Provide the [x, y] coordinate of the cell's center where the given text is located.  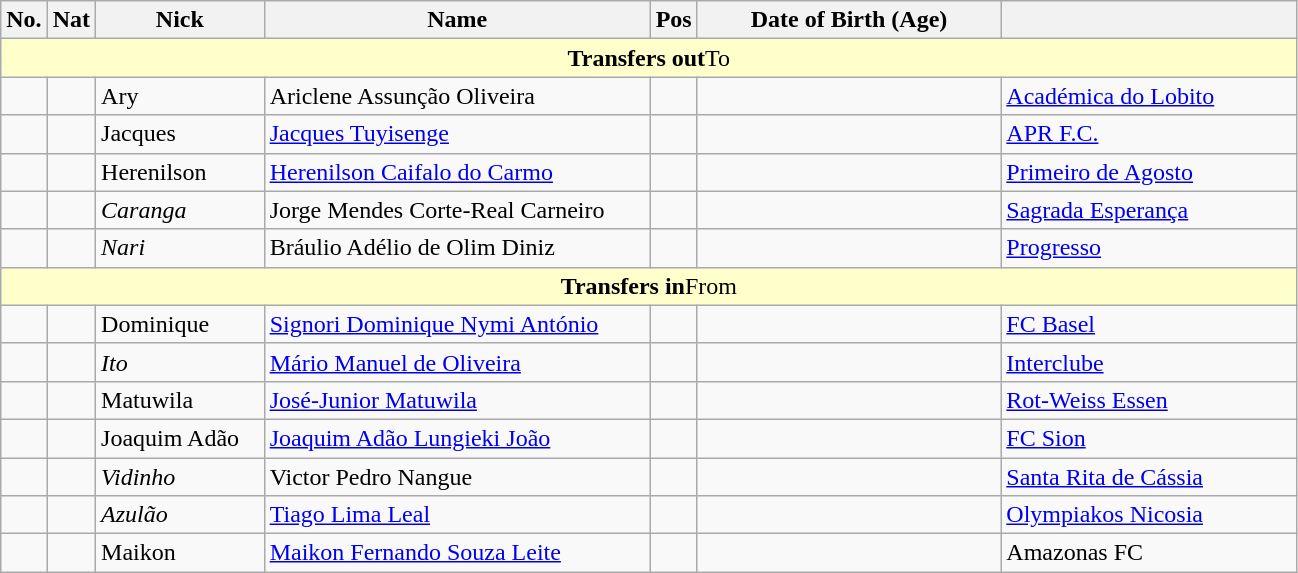
Caranga [180, 210]
Ary [180, 96]
Vidinho [180, 477]
Maikon Fernando Souza Leite [457, 553]
Signori Dominique Nymi António [457, 324]
Matuwila [180, 400]
Interclube [1149, 362]
Progresso [1149, 248]
José-Junior Matuwila [457, 400]
Rot-Weiss Essen [1149, 400]
Date of Birth (Age) [849, 20]
Transfers inFrom [649, 286]
Victor Pedro Nangue [457, 477]
FC Basel [1149, 324]
Nick [180, 20]
Olympiakos Nicosia [1149, 515]
Sagrada Esperança [1149, 210]
APR F.C. [1149, 134]
Bráulio Adélio de Olim Diniz [457, 248]
Pos [674, 20]
Santa Rita de Cássia [1149, 477]
Azulão [180, 515]
Transfers outTo [649, 58]
No. [24, 20]
Joaquim Adão [180, 438]
Nari [180, 248]
Herenilson Caifalo do Carmo [457, 172]
Jacques [180, 134]
FC Sion [1149, 438]
Tiago Lima Leal [457, 515]
Jorge Mendes Corte-Real Carneiro [457, 210]
Jacques Tuyisenge [457, 134]
Name [457, 20]
Nat [71, 20]
Amazonas FC [1149, 553]
Mário Manuel de Oliveira [457, 362]
Herenilson [180, 172]
Ariclene Assunção Oliveira [457, 96]
Primeiro de Agosto [1149, 172]
Joaquim Adão Lungieki João [457, 438]
Ito [180, 362]
Maikon [180, 553]
Académica do Lobito [1149, 96]
Dominique [180, 324]
